Determine the (X, Y) coordinate at the center of the cell enclosing the given text.  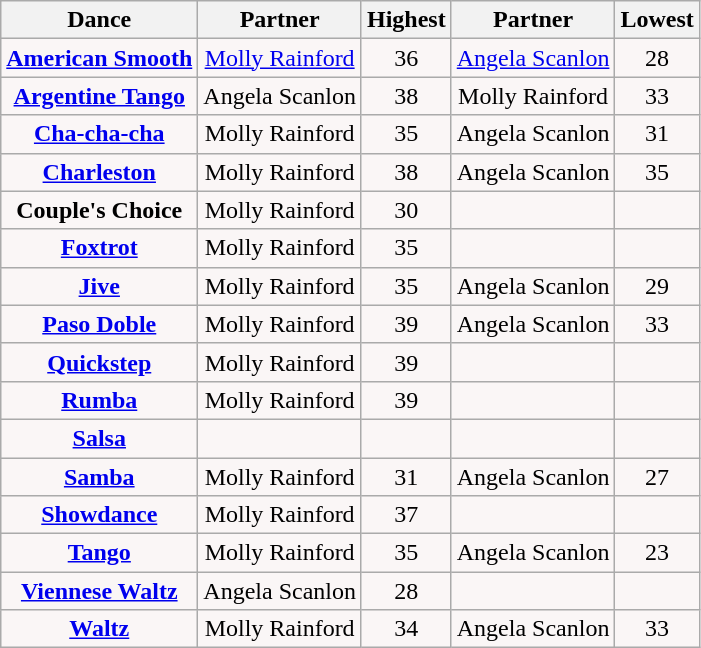
Viennese Waltz (100, 591)
Jive (100, 286)
Foxtrot (100, 248)
23 (657, 553)
Dance (100, 20)
Cha-cha-cha (100, 134)
36 (406, 58)
30 (406, 210)
Quickstep (100, 362)
American Smooth (100, 58)
37 (406, 515)
Samba (100, 477)
Waltz (100, 629)
27 (657, 477)
Highest (406, 20)
Couple's Choice (100, 210)
Lowest (657, 20)
Charleston (100, 172)
Salsa (100, 438)
Showdance (100, 515)
29 (657, 286)
Rumba (100, 400)
Tango (100, 553)
Paso Doble (100, 324)
Argentine Tango (100, 96)
34 (406, 629)
